From the cell containing the given text, extract its center point as (x, y) coordinate. 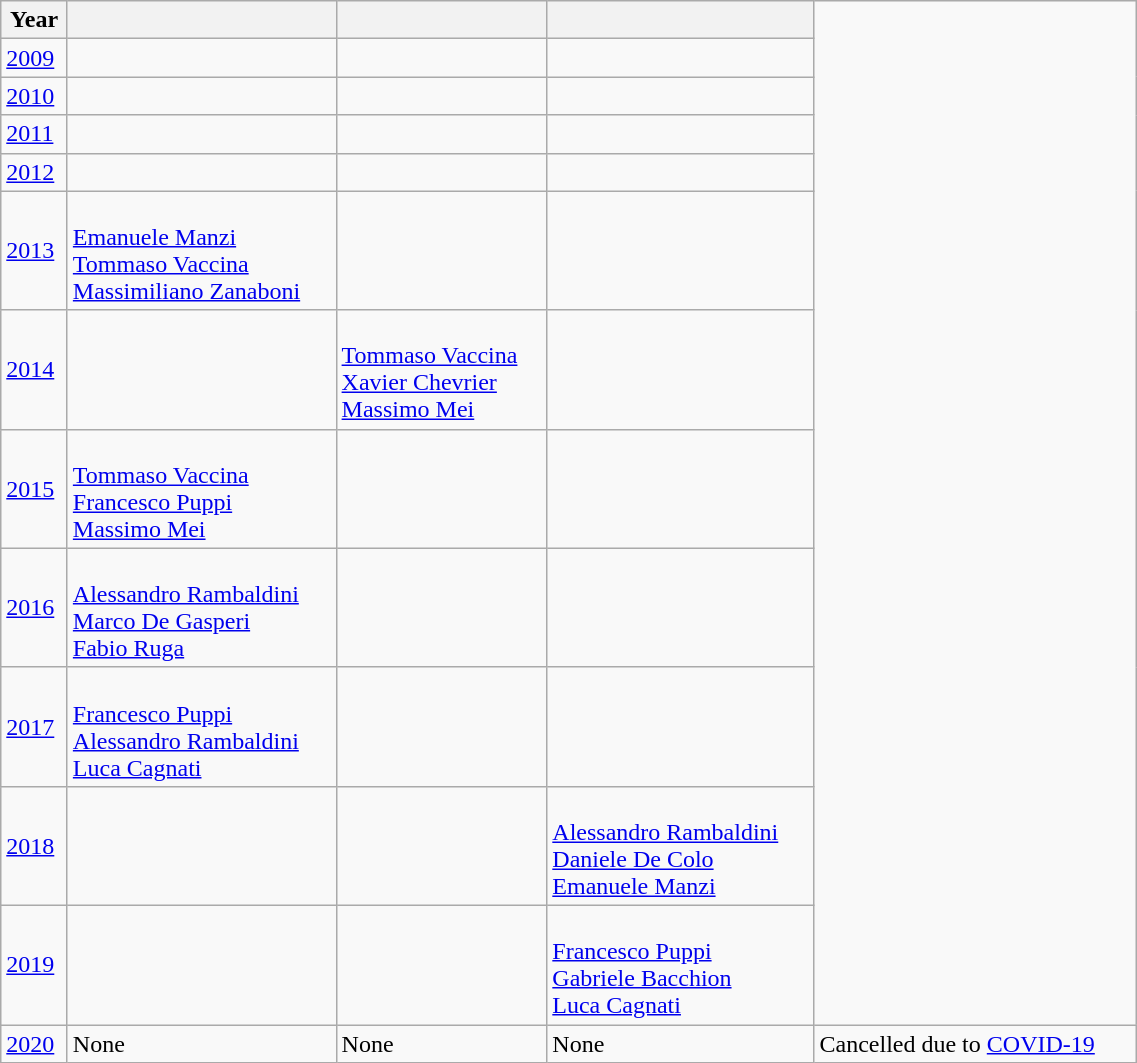
2018 (34, 846)
Francesco PuppiGabriele BacchionLuca Cagnati (680, 964)
2009 (34, 58)
2011 (34, 134)
2010 (34, 96)
Alessandro RambaldiniDaniele De ColoEmanuele Manzi (680, 846)
2016 (34, 608)
Year (34, 20)
2012 (34, 172)
2013 (34, 250)
Alessandro RambaldiniMarco De GasperiFabio Ruga (202, 608)
Cancelled due to COVID-19 (976, 1043)
2019 (34, 964)
Tommaso VaccinaXavier ChevrierMassimo Mei (442, 370)
2020 (34, 1043)
Francesco PuppiAlessandro RambaldiniLuca Cagnati (202, 726)
2014 (34, 370)
2015 (34, 488)
Tommaso VaccinaFrancesco PuppiMassimo Mei (202, 488)
Emanuele ManziTommaso VaccinaMassimiliano Zanaboni (202, 250)
2017 (34, 726)
